Output the (x, y) coordinate of the center of the cell containing the given text.  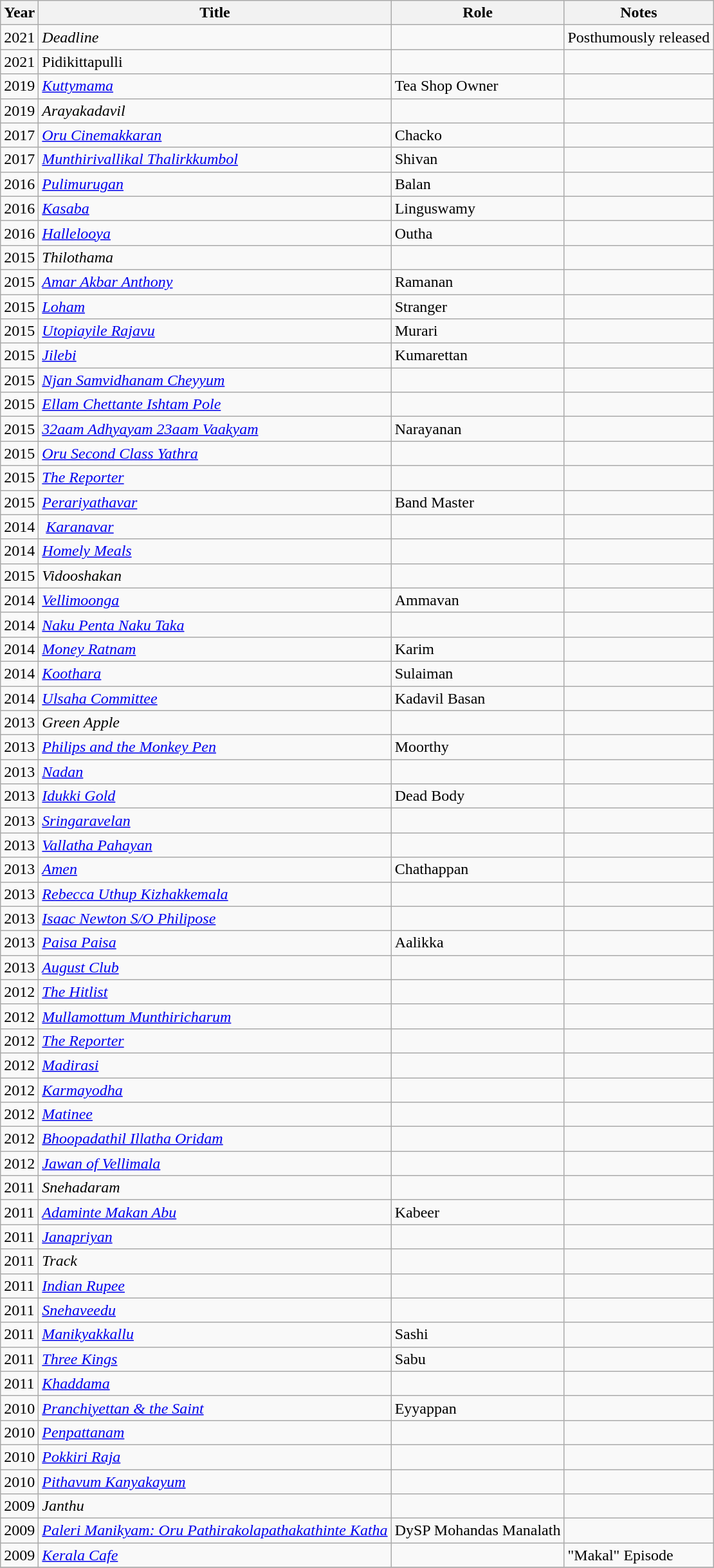
Title (215, 13)
Sringaravelan (215, 821)
Moorthy (477, 747)
Bhoopadathil Illatha Oridam (215, 1139)
Murari (477, 331)
Nadan (215, 772)
Vidooshakan (215, 576)
Band Master (477, 502)
"Makal" Episode (639, 1555)
Vellimoonga (215, 600)
Njan Samvidhanam Cheyyum (215, 380)
Oru Cinemakkaran (215, 135)
Mullamottum Munthiricharum (215, 1016)
Pranchiyettan & the Saint (215, 1408)
Naku Penta Naku Taka (215, 624)
Aalikka (477, 943)
Ulsaha Committee (215, 698)
Outha (477, 233)
Arayakadavil (215, 111)
The Hitlist (215, 992)
Amar Akbar Anthony (215, 282)
Homely Meals (215, 551)
Penpattanam (215, 1432)
Thilothama (215, 257)
Green Apple (215, 723)
Pulimurugan (215, 184)
Sulaiman (477, 673)
Koothara (215, 673)
Posthumously released (639, 37)
Snehaveedu (215, 1310)
Munthirivallikal Thalirkkumbol (215, 160)
Janthu (215, 1506)
Adaminte Makan Abu (215, 1212)
Paisa Paisa (215, 943)
Money Ratnam (215, 649)
Loham (215, 307)
Kuttymama (215, 86)
Dead Body (477, 796)
Idukki Gold (215, 796)
Khaddama (215, 1383)
Shivan (477, 160)
Pithavum Kanyakayum (215, 1481)
Notes (639, 13)
Jilebi (215, 356)
Manikyakkallu (215, 1335)
Rebecca Uthup Kizhakkemala (215, 894)
Role (477, 13)
Philips and the Monkey Pen (215, 747)
Chathappan (477, 870)
Stranger (477, 307)
Vallatha Pahayan (215, 845)
Kabeer (477, 1212)
Madirasi (215, 1065)
Pidikittapulli (215, 62)
Three Kings (215, 1359)
Jawan of Vellimala (215, 1163)
Paleri Manikyam: Oru Pathirakolapathakathinte Katha (215, 1531)
Linguswamy (477, 208)
Karanavar (215, 527)
Hallelooya (215, 233)
Kerala Cafe (215, 1555)
Indian Rupee (215, 1286)
Sashi (477, 1335)
Janapriyan (215, 1237)
Year (19, 13)
Kasaba (215, 208)
Oru Second Class Yathra (215, 453)
Sabu (477, 1359)
Perariyathavar (215, 502)
Matinee (215, 1115)
Kadavil Basan (477, 698)
Ellam Chettante Ishtam Pole (215, 405)
Deadline (215, 37)
Snehadaram (215, 1188)
Ramanan (477, 282)
Track (215, 1261)
32aam Adhyayam 23aam Vaakyam (215, 429)
Balan (477, 184)
DySP Mohandas Manalath (477, 1531)
Eyyappan (477, 1408)
August Club (215, 967)
Amen (215, 870)
Chacko (477, 135)
Karmayodha (215, 1090)
Isaac Newton S/O Philipose (215, 918)
Ammavan (477, 600)
Kumarettan (477, 356)
Pokkiri Raja (215, 1457)
Utopiayile Rajavu (215, 331)
Narayanan (477, 429)
Tea Shop Owner (477, 86)
Karim (477, 649)
